Return [X, Y] of the center of cell containing provided text 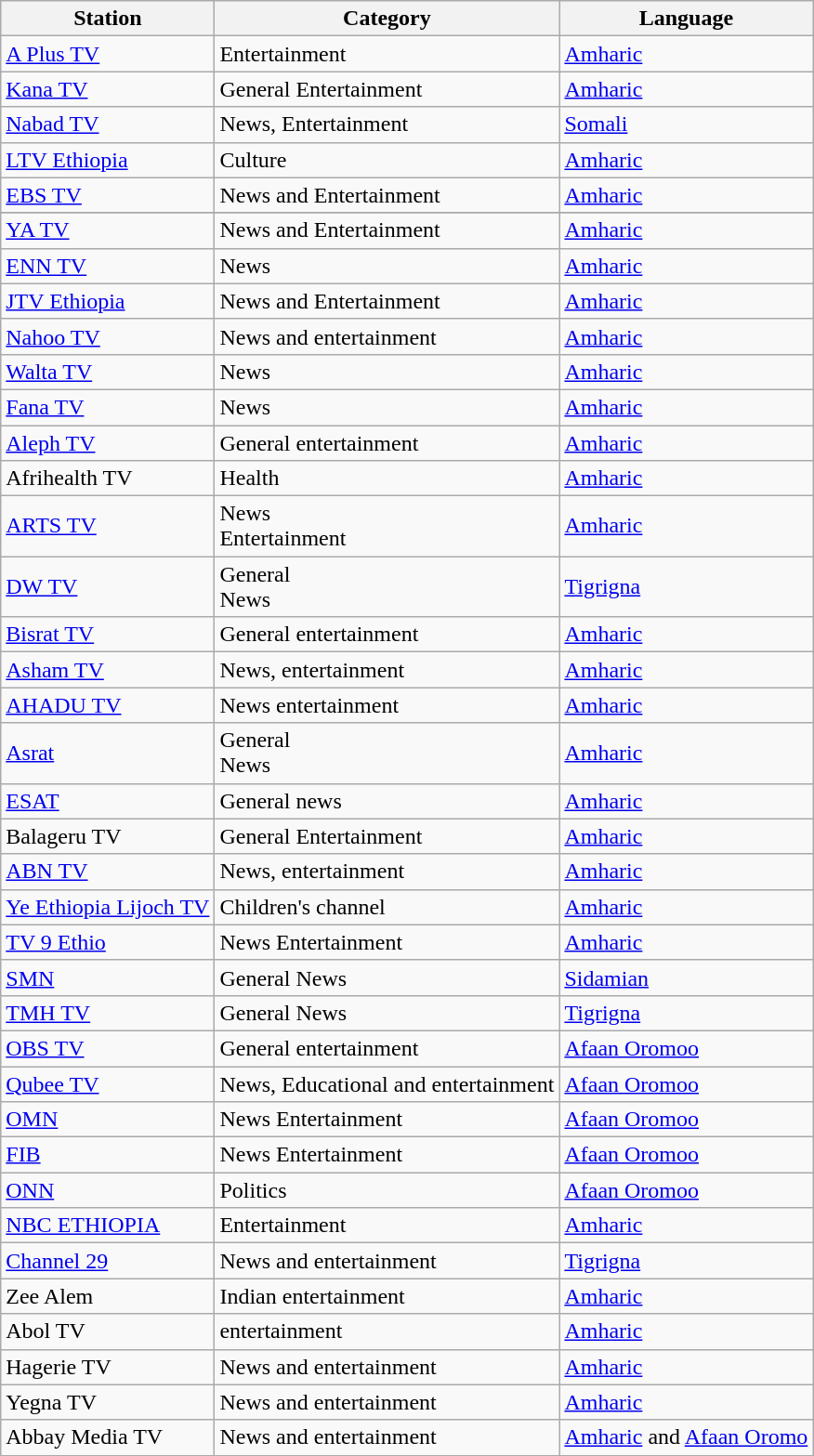
NBC ETHIOPIA [108, 1226]
JTV Ethiopia [108, 301]
Amharic and Afaan Oromo [686, 1437]
ONN [108, 1190]
Culture [387, 160]
TV 9 Ethio [108, 942]
Abol TV [108, 1331]
News, Entertainment [387, 125]
NewsEntertainment [387, 526]
Indian entertainment [387, 1296]
Ye Ethiopia Lijoch TV [108, 907]
Asrat [108, 753]
Language [686, 19]
Balageru TV [108, 836]
General news [387, 801]
Somali [686, 125]
Hagerie TV [108, 1367]
ESAT [108, 801]
Station [108, 19]
Kana TV [108, 89]
OMN [108, 1120]
Category [387, 19]
Politics [387, 1190]
Yegna TV [108, 1402]
Health [387, 479]
entertainment [387, 1331]
ABN TV [108, 872]
DW TV [108, 587]
Asham TV [108, 670]
Abbay Media TV [108, 1437]
LTV Ethiopia [108, 160]
Bisrat TV [108, 635]
Fana TV [108, 407]
FIB [108, 1155]
News, Educational and entertainment [387, 1084]
Children's channel [387, 907]
ENN TV [108, 266]
News entertainment [387, 705]
SMN [108, 977]
Walta TV [108, 372]
Sidamian [686, 977]
EBS TV [108, 195]
Nabad TV [108, 125]
Afrihealth TV [108, 479]
Qubee TV [108, 1084]
A Plus TV [108, 54]
ARTS TV [108, 526]
AHADU TV [108, 705]
Channel 29 [108, 1261]
Nahoo TV [108, 336]
OBS TV [108, 1048]
Aleph TV [108, 443]
TMH TV [108, 1013]
Zee Alem [108, 1296]
YA TV [108, 230]
